Determine the (x, y) coordinate at the center of the cell enclosing the given text.  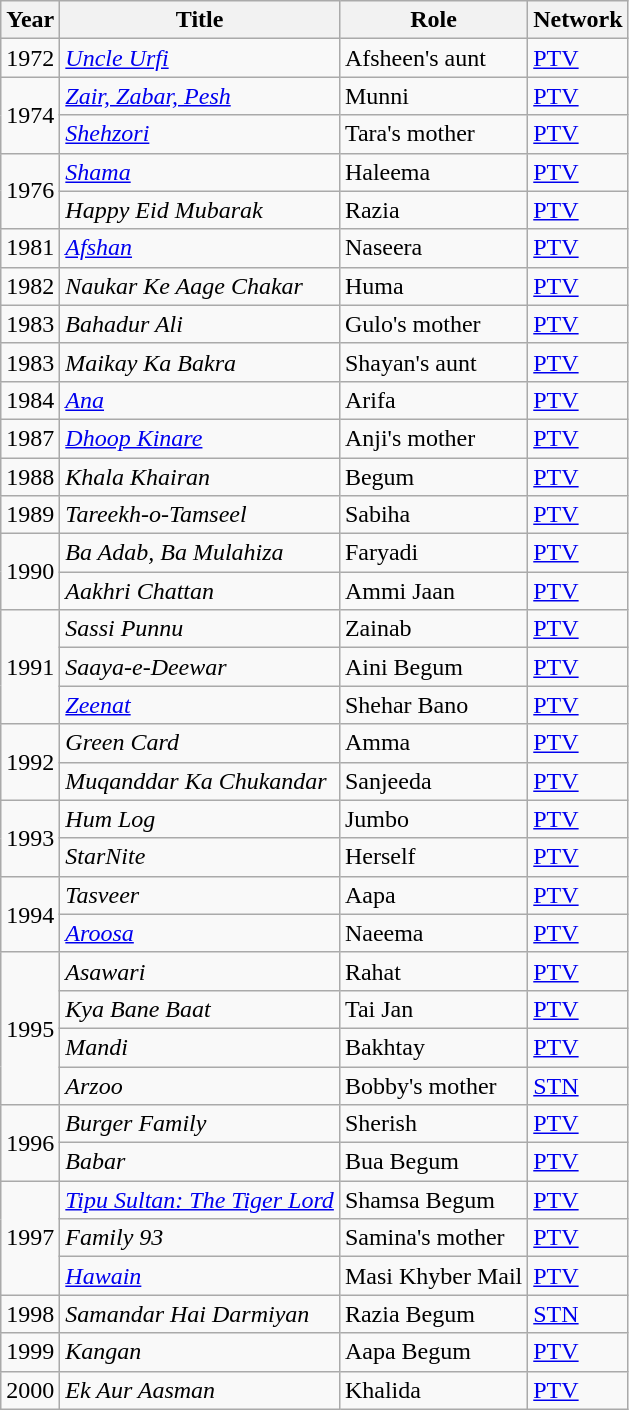
Munni (433, 96)
Dhoop Kinare (200, 438)
Aroosa (200, 933)
1974 (30, 115)
Bua Begum (433, 1162)
Zeenat (200, 705)
1988 (30, 477)
1981 (30, 248)
Happy Eid Mubarak (200, 210)
Green Card (200, 743)
Muqanddar Ka Chukandar (200, 781)
Herself (433, 857)
Samina's mother (433, 1238)
Arzoo (200, 1085)
Tareekh-o-Tamseel (200, 515)
Bobby's mother (433, 1085)
Razia (433, 210)
Aapa Begum (433, 1352)
Tara's mother (433, 134)
Naseera (433, 248)
Ammi Jaan (433, 591)
1976 (30, 191)
1982 (30, 286)
Zair, Zabar, Pesh (200, 96)
Title (200, 20)
Ek Aur Aasman (200, 1390)
Sanjeeda (433, 781)
Bahadur Ali (200, 324)
Afshan (200, 248)
Zainab (433, 629)
Year (30, 20)
Uncle Urfi (200, 58)
Mandi (200, 1047)
Khalida (433, 1390)
Tipu Sultan: The Tiger Lord (200, 1200)
1987 (30, 438)
Ba Adab, Ba Mulahiza (200, 553)
1984 (30, 400)
Shehzori (200, 134)
2000 (30, 1390)
Network (578, 20)
Shamsa Begum (433, 1200)
Tai Jan (433, 1009)
1991 (30, 667)
Begum (433, 477)
1999 (30, 1352)
1994 (30, 914)
Role (433, 20)
1996 (30, 1143)
Bakhtay (433, 1047)
Kangan (200, 1352)
Sabiha (433, 515)
Naukar Ke Aage Chakar (200, 286)
Arifa (433, 400)
Babar (200, 1162)
Sherish (433, 1124)
1972 (30, 58)
Hawain (200, 1276)
Kya Bane Baat (200, 1009)
Ana (200, 400)
1989 (30, 515)
Maikay Ka Bakra (200, 362)
Anji's mother (433, 438)
Aini Begum (433, 667)
Haleema (433, 172)
Sassi Punnu (200, 629)
1990 (30, 572)
Masi Khyber Mail (433, 1276)
Hum Log (200, 819)
Aapa (433, 895)
Naeema (433, 933)
Razia Begum (433, 1314)
Aakhri Chattan (200, 591)
1995 (30, 1028)
Faryadi (433, 553)
Saaya-e-Deewar (200, 667)
Amma (433, 743)
StarNite (200, 857)
1998 (30, 1314)
Huma (433, 286)
Rahat (433, 971)
1997 (30, 1238)
Shama (200, 172)
1992 (30, 762)
Burger Family (200, 1124)
1993 (30, 838)
Family 93 (200, 1238)
Jumbo (433, 819)
Shayan's aunt (433, 362)
Khala Khairan (200, 477)
Samandar Hai Darmiyan (200, 1314)
Tasveer (200, 895)
Asawari (200, 971)
Gulo's mother (433, 324)
Shehar Bano (433, 705)
Afsheen's aunt (433, 58)
